From the cell containing the given text, extract its center point as [x, y] coordinate. 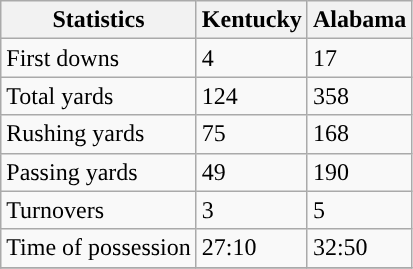
168 [359, 134]
First downs [99, 58]
Turnovers [99, 210]
Alabama [359, 20]
124 [252, 96]
Statistics [99, 20]
190 [359, 172]
Kentucky [252, 20]
Total yards [99, 96]
49 [252, 172]
17 [359, 58]
Passing yards [99, 172]
3 [252, 210]
27:10 [252, 248]
75 [252, 134]
358 [359, 96]
32:50 [359, 248]
4 [252, 58]
Rushing yards [99, 134]
5 [359, 210]
Time of possession [99, 248]
